For the text-containing cell, return its midpoint in (x, y) coordinate format. 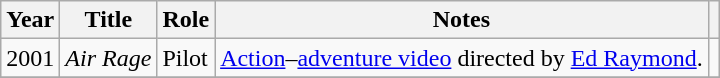
Notes (462, 20)
Title (108, 20)
2001 (30, 58)
Year (30, 20)
Air Rage (108, 58)
Role (186, 20)
Action–adventure video directed by Ed Raymond. (462, 58)
Pilot (186, 58)
